Return (x, y) of the center of cell containing provided text 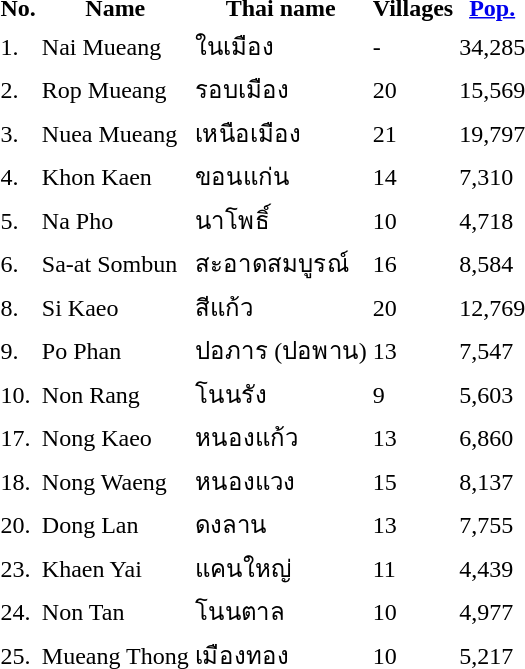
16 (412, 264)
Sa-at Sombun (115, 264)
ในเมือง (280, 46)
Si Kaeo (115, 307)
9 (412, 394)
โนนรัง (280, 394)
รอบเมือง (280, 90)
ดงลาน (280, 524)
- (412, 46)
แคนใหญ่ (280, 568)
Nuea Mueang (115, 133)
หนองแวง (280, 481)
Nai Mueang (115, 46)
สีแก้ว (280, 307)
โนนตาล (280, 612)
Khaen Yai (115, 568)
Nong Waeng (115, 481)
สะอาดสมบูรณ์ (280, 264)
Non Rang (115, 394)
หนองแก้ว (280, 438)
Nong Kaeo (115, 438)
นาโพธิ์ (280, 220)
ขอนแก่น (280, 176)
21 (412, 133)
Khon Kaen (115, 176)
11 (412, 568)
Po Phan (115, 350)
Na Pho (115, 220)
14 (412, 176)
ปอภาร (ปอพาน) (280, 350)
เหนือเมือง (280, 133)
Dong Lan (115, 524)
Rop Mueang (115, 90)
Non Tan (115, 612)
15 (412, 481)
